Extract the [X, Y] coordinate from the center of the cell holding the provided text.  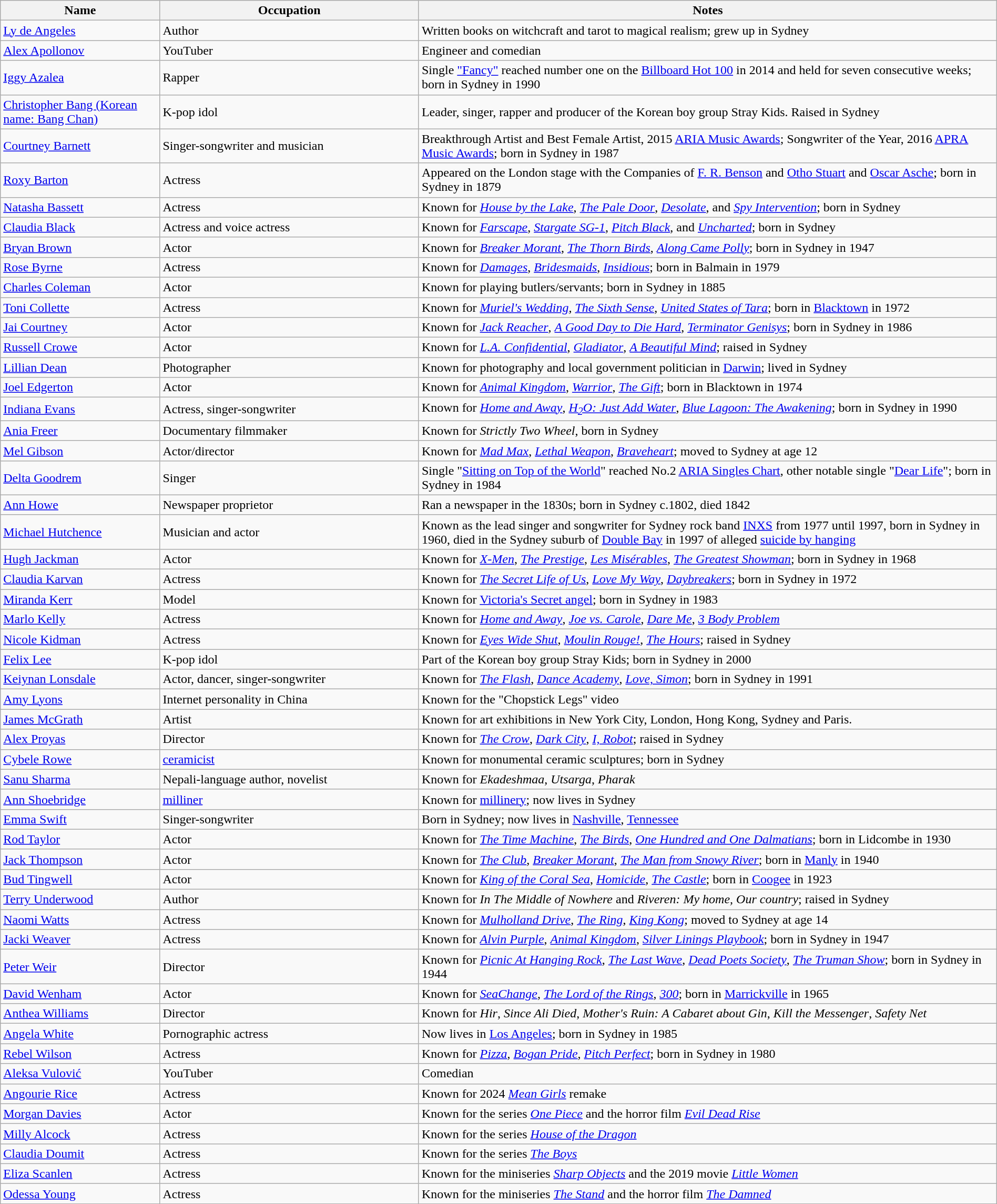
Keiynan Lonsdale [80, 679]
Ania Freer [80, 431]
Name [80, 11]
Michael Hutchence [80, 532]
Rebel Wilson [80, 1054]
Known for Muriel's Wedding, The Sixth Sense, United States of Tara; born in Blacktown in 1972 [708, 308]
Lillian Dean [80, 368]
Known for Home and Away, Joe vs. Carole, Dare Me, 3 Body Problem [708, 619]
Model [289, 599]
Rod Taylor [80, 839]
Known for Ekadeshmaa, Utsarga, Pharak [708, 779]
Part of the Korean boy group Stray Kids; born in Sydney in 2000 [708, 659]
Pornographic actress [289, 1034]
Known for the series The Boys [708, 1154]
Nepali-language author, novelist [289, 779]
Known for Strictly Two Wheel, born in Sydney [708, 431]
Singer-songwriter and musician [289, 146]
Comedian [708, 1074]
Singer [289, 477]
Hugh Jackman [80, 559]
Known for Home and Away, H2O: Just Add Water, Blue Lagoon: The Awakening; born in Sydney in 1990 [708, 409]
Known for 2024 Mean Girls remake [708, 1094]
Charles Coleman [80, 287]
Nicole Kidman [80, 639]
Bud Tingwell [80, 879]
Born in Sydney; now lives in Nashville, Tennessee [708, 819]
Known for The Time Machine, The Birds, One Hundred and One Dalmatians; born in Lidcombe in 1930 [708, 839]
Known for Jack Reacher, A Good Day to Die Hard, Terminator Genisys; born in Sydney in 1986 [708, 328]
Newspaper proprietor [289, 505]
Single "Sitting on Top of the World" reached No.2 ARIA Singles Chart, other notable single "Dear Life"; born in Sydney in 1984 [708, 477]
Felix Lee [80, 659]
Actress, singer-songwriter [289, 409]
Known for X-Men, The Prestige, Les Misérables, The Greatest Showman; born in Sydney in 1968 [708, 559]
Indiana Evans [80, 409]
Known for In The Middle of Nowhere and Riveren: My home, Our country; raised in Sydney [708, 900]
Known for Farscape, Stargate SG-1, Pitch Black, and Uncharted; born in Sydney [708, 227]
Known for monumental ceramic sculptures; born in Sydney [708, 759]
Known for Animal Kingdom, Warrior, The Gift; born in Blacktown in 1974 [708, 387]
Known for The Crow, Dark City, I, Robot; raised in Sydney [708, 739]
Single "Fancy" reached number one on the Billboard Hot 100 in 2014 and held for seven consecutive weeks; born in Sydney in 1990 [708, 78]
Known for Hir, Since Ali Died, Mother's Ruin: A Cabaret about Gin, Kill the Messenger, Safety Net [708, 1014]
Known for Picnic At Hanging Rock, The Last Wave, Dead Poets Society, The Truman Show; born in Sydney in 1944 [708, 966]
Joel Edgerton [80, 387]
Miranda Kerr [80, 599]
James McGrath [80, 719]
Aleksa Vulović [80, 1074]
Known for House by the Lake, The Pale Door, Desolate, and Spy Intervention; born in Sydney [708, 207]
Ann Howe [80, 505]
Known for The Secret Life of Us, Love My Way, Daybreakers; born in Sydney in 1972 [708, 579]
Musician and actor [289, 532]
Amy Lyons [80, 699]
Courtney Barnett [80, 146]
Known for Mulholland Drive, The Ring, King Kong; moved to Sydney at age 14 [708, 920]
Claudia Karvan [80, 579]
Known for Breaker Morant, The Thorn Birds, Along Came Polly; born in Sydney in 1947 [708, 247]
Mel Gibson [80, 451]
Jacki Weaver [80, 940]
Actress and voice actress [289, 227]
Marlo Kelly [80, 619]
Occupation [289, 11]
Naomi Watts [80, 920]
Angela White [80, 1034]
Peter Weir [80, 966]
Eliza Scanlen [80, 1174]
Sanu Sharma [80, 779]
Morgan Davies [80, 1114]
Iggy Azalea [80, 78]
Toni Collette [80, 308]
Delta Goodrem [80, 477]
Now lives in Los Angeles; born in Sydney in 1985 [708, 1034]
Christopher Bang (Korean name: Bang Chan) [80, 111]
Rose Byrne [80, 267]
Known for Alvin Purple, Animal Kingdom, Silver Linings Playbook; born in Sydney in 1947 [708, 940]
Photographer [289, 368]
Alex Apollonov [80, 50]
Emma Swift [80, 819]
milliner [289, 799]
ceramicist [289, 759]
Ann Shoebridge [80, 799]
Known for Mad Max, Lethal Weapon, Braveheart; moved to Sydney at age 12 [708, 451]
Known for the miniseries The Stand and the horror film The Damned [708, 1193]
Known for Eyes Wide Shut, Moulin Rouge!, The Hours; raised in Sydney [708, 639]
Known for the miniseries Sharp Objects and the 2019 movie Little Women [708, 1174]
Angourie Rice [80, 1094]
Claudia Doumit [80, 1154]
Known for playing butlers/servants; born in Sydney in 1885 [708, 287]
Engineer and comedian [708, 50]
Jai Courtney [80, 328]
Known for L.A. Confidential, Gladiator, A Beautiful Mind; raised in Sydney [708, 348]
Known for the series One Piece and the horror film Evil Dead Rise [708, 1114]
Known for Pizza, Bogan Pride, Pitch Perfect; born in Sydney in 1980 [708, 1054]
Jack Thompson [80, 859]
Terry Underwood [80, 900]
Natasha Bassett [80, 207]
Russell Crowe [80, 348]
Singer-songwriter [289, 819]
Ly de Angeles [80, 30]
Alex Proyas [80, 739]
Milly Alcock [80, 1134]
Bryan Brown [80, 247]
Known for Damages, Bridesmaids, Insidious; born in Balmain in 1979 [708, 267]
Ran a newspaper in the 1830s; born in Sydney c.1802, died 1842 [708, 505]
Known for art exhibitions in New York City, London, Hong Kong, Sydney and Paris. [708, 719]
Artist [289, 719]
Known for the series House of the Dragon [708, 1134]
Known for King of the Coral Sea, Homicide, The Castle; born in Coogee in 1923 [708, 879]
Known for SeaChange, The Lord of the Rings, 300; born in Marrickville in 1965 [708, 994]
Cybele Rowe [80, 759]
Known for millinery; now lives in Sydney [708, 799]
Known for The Club, Breaker Morant, The Man from Snowy River; born in Manly in 1940 [708, 859]
Known for photography and local government politician in Darwin; lived in Sydney [708, 368]
Breakthrough Artist and Best Female Artist, 2015 ARIA Music Awards; Songwriter of the Year, 2016 APRA Music Awards; born in Sydney in 1987 [708, 146]
Actor/director [289, 451]
Written books on witchcraft and tarot to magical realism; grew up in Sydney [708, 30]
Internet personality in China [289, 699]
Known for The Flash, Dance Academy, Love, Simon; born in Sydney in 1991 [708, 679]
Rapper [289, 78]
Roxy Barton [80, 180]
Known for Victoria's Secret angel; born in Sydney in 1983 [708, 599]
Actor, dancer, singer-songwriter [289, 679]
Notes [708, 11]
Odessa Young [80, 1193]
Known for the "Chopstick Legs" video [708, 699]
David Wenham [80, 994]
Anthea Williams [80, 1014]
Documentary filmmaker [289, 431]
Leader, singer, rapper and producer of the Korean boy group Stray Kids. Raised in Sydney [708, 111]
Claudia Black [80, 227]
Appeared on the London stage with the Companies of F. R. Benson and Otho Stuart and Oscar Asche; born in Sydney in 1879 [708, 180]
